Locate the cell with the specified text and output its [x, y] center coordinate. 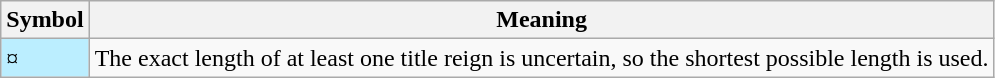
Symbol [45, 20]
The exact length of at least one title reign is uncertain, so the shortest possible length is used. [542, 58]
¤ [45, 58]
Meaning [542, 20]
